Locate the cell with the specified text and output its [x, y] center coordinate. 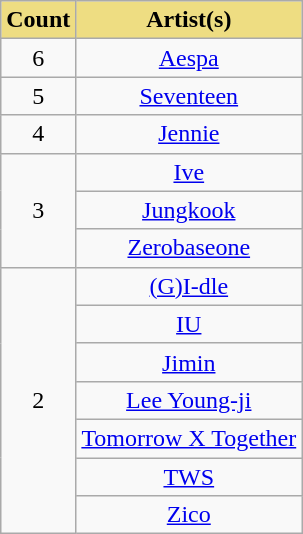
Jennie [189, 134]
Lee Young-ji [189, 400]
Jungkook [189, 210]
6 [38, 58]
Artist(s) [189, 20]
2 [38, 400]
Count [38, 20]
5 [38, 96]
Jimin [189, 362]
(G)I-dle [189, 286]
IU [189, 324]
TWS [189, 477]
Zico [189, 515]
Seventeen [189, 96]
Aespa [189, 58]
Ive [189, 172]
4 [38, 134]
Zerobaseone [189, 248]
3 [38, 210]
Tomorrow X Together [189, 438]
